Provide the (x, y) coordinate of the cell's center where the given text is located.  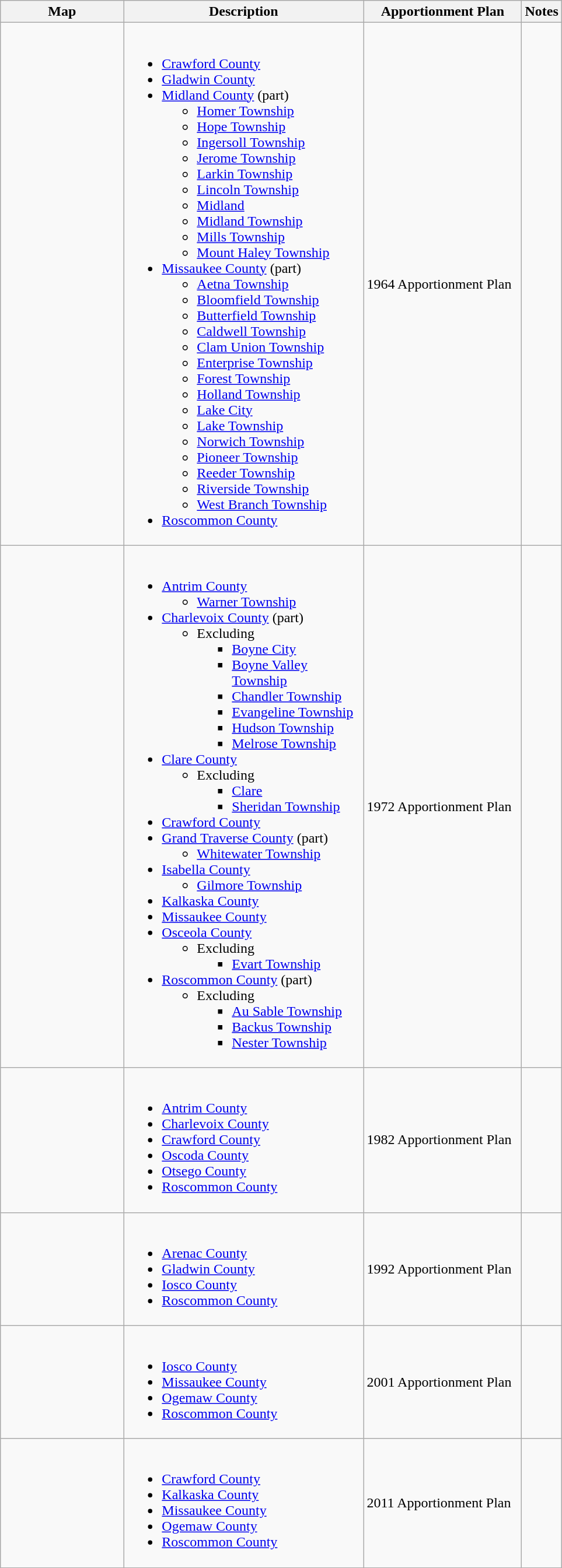
2001 Apportionment Plan (442, 1382)
1972 Apportionment Plan (442, 806)
1982 Apportionment Plan (442, 1140)
2011 Apportionment Plan (442, 1503)
1964 Apportionment Plan (442, 284)
Iosco CountyMissaukee CountyOgemaw CountyRoscommon County (244, 1382)
Map (62, 12)
Notes (542, 12)
Crawford CountyKalkaska CountyMissaukee CountyOgemaw CountyRoscommon County (244, 1503)
Description (244, 12)
Antrim CountyCharlevoix CountyCrawford CountyOscoda CountyOtsego CountyRoscommon County (244, 1140)
Apportionment Plan (442, 12)
Arenac CountyGladwin CountyIosco CountyRoscommon County (244, 1269)
1992 Apportionment Plan (442, 1269)
